Return (x, y) of the center of cell containing provided text 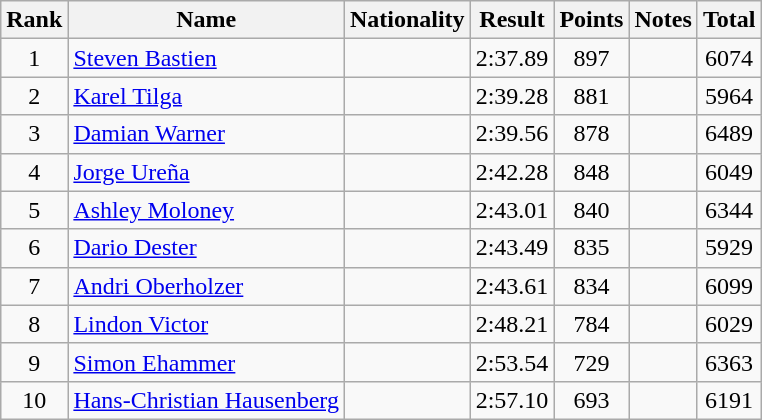
2:43.01 (512, 210)
6344 (729, 210)
3 (34, 134)
6074 (729, 58)
6191 (729, 400)
2:39.56 (512, 134)
Lindon Victor (206, 324)
878 (592, 134)
784 (592, 324)
6489 (729, 134)
7 (34, 286)
Simon Ehammer (206, 362)
2:37.89 (512, 58)
840 (592, 210)
Name (206, 20)
2:53.54 (512, 362)
2:42.28 (512, 172)
4 (34, 172)
1 (34, 58)
2:43.61 (512, 286)
Andri Oberholzer (206, 286)
6029 (729, 324)
Jorge Ureña (206, 172)
Karel Tilga (206, 96)
6099 (729, 286)
10 (34, 400)
Damian Warner (206, 134)
Total (729, 20)
6363 (729, 362)
Steven Bastien (206, 58)
Result (512, 20)
2 (34, 96)
2:39.28 (512, 96)
2:48.21 (512, 324)
9 (34, 362)
Hans-Christian Hausenberg (206, 400)
834 (592, 286)
848 (592, 172)
693 (592, 400)
2:57.10 (512, 400)
2:43.49 (512, 248)
Nationality (407, 20)
729 (592, 362)
Ashley Moloney (206, 210)
6049 (729, 172)
881 (592, 96)
Points (592, 20)
5 (34, 210)
6 (34, 248)
Rank (34, 20)
897 (592, 58)
5964 (729, 96)
Dario Dester (206, 248)
835 (592, 248)
5929 (729, 248)
Notes (663, 20)
8 (34, 324)
